Detect which cell encompasses the target text, then output its (x, y) center coordinate. 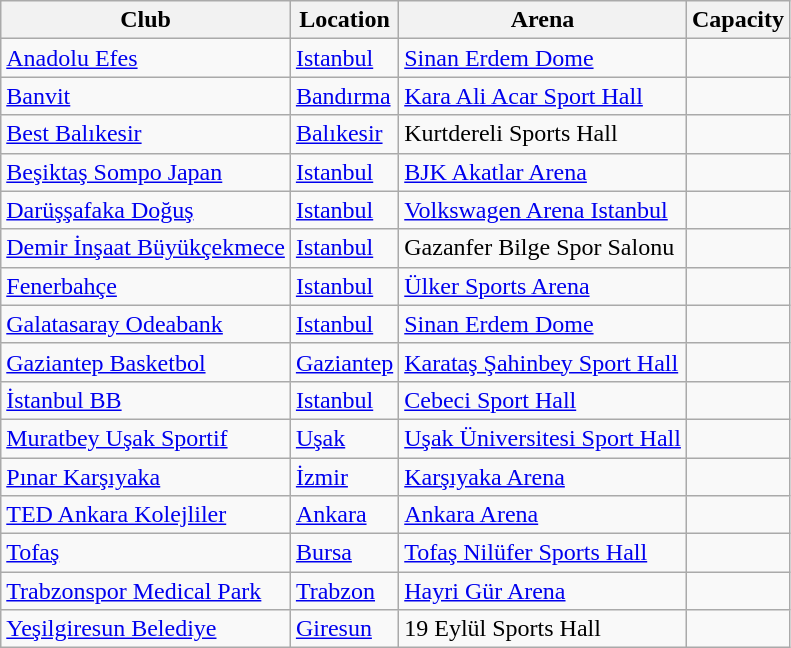
Yeşilgiresun Belediye (146, 629)
İzmir (344, 477)
İstanbul BB (146, 400)
Bursa (344, 553)
Ankara (344, 515)
Volkswagen Arena Istanbul (543, 210)
Trabzonspor Medical Park (146, 591)
Gaziantep Basketbol (146, 362)
Karataş Şahinbey Sport Hall (543, 362)
BJK Akatlar Arena (543, 172)
Muratbey Uşak Sportif (146, 438)
Tofaş Nilüfer Sports Hall (543, 553)
Kara Ali Acar Sport Hall (543, 96)
Bandırma (344, 96)
Beşiktaş Sompo Japan (146, 172)
Capacity (738, 20)
Fenerbahçe (146, 286)
Gaziantep (344, 362)
Giresun (344, 629)
TED Ankara Kolejliler (146, 515)
Anadolu Efes (146, 58)
Galatasaray Odeabank (146, 324)
Gazanfer Bilge Spor Salonu (543, 248)
Darüşşafaka Doğuş (146, 210)
Karşıyaka Arena (543, 477)
Tofaş (146, 553)
Location (344, 20)
Balıkesir (344, 134)
Club (146, 20)
Arena (543, 20)
Kurtdereli Sports Hall (543, 134)
Demir İnşaat Büyükçekmece (146, 248)
Hayri Gür Arena (543, 591)
Uşak Üniversitesi Sport Hall (543, 438)
Trabzon (344, 591)
Ankara Arena (543, 515)
19 Eylül Sports Hall (543, 629)
Pınar Karşıyaka (146, 477)
Cebeci Sport Hall (543, 400)
Banvit (146, 96)
Uşak (344, 438)
Ülker Sports Arena (543, 286)
Best Balıkesir (146, 134)
